Return the [x, y] coordinate for the center point of the cell that contains the specified text.  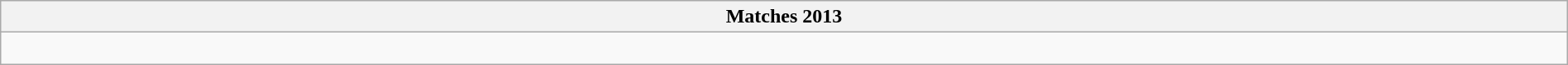
Matches 2013 [784, 17]
